Find where the given text appears and provide that cell's center as [X, Y] coordinate. 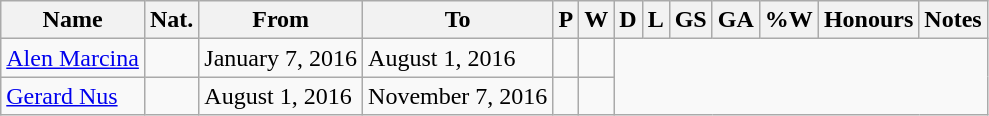
From [281, 20]
To [458, 20]
L [656, 20]
November 7, 2016 [458, 96]
GA [736, 20]
GS [690, 20]
Honours [868, 20]
Notes [953, 20]
Gerard Nus [73, 96]
%W [788, 20]
W [596, 20]
January 7, 2016 [281, 58]
Nat. [171, 20]
D [628, 20]
Name [73, 20]
Alen Marcina [73, 58]
P [566, 20]
